Output the [X, Y] coordinate of the center of the cell containing the given text.  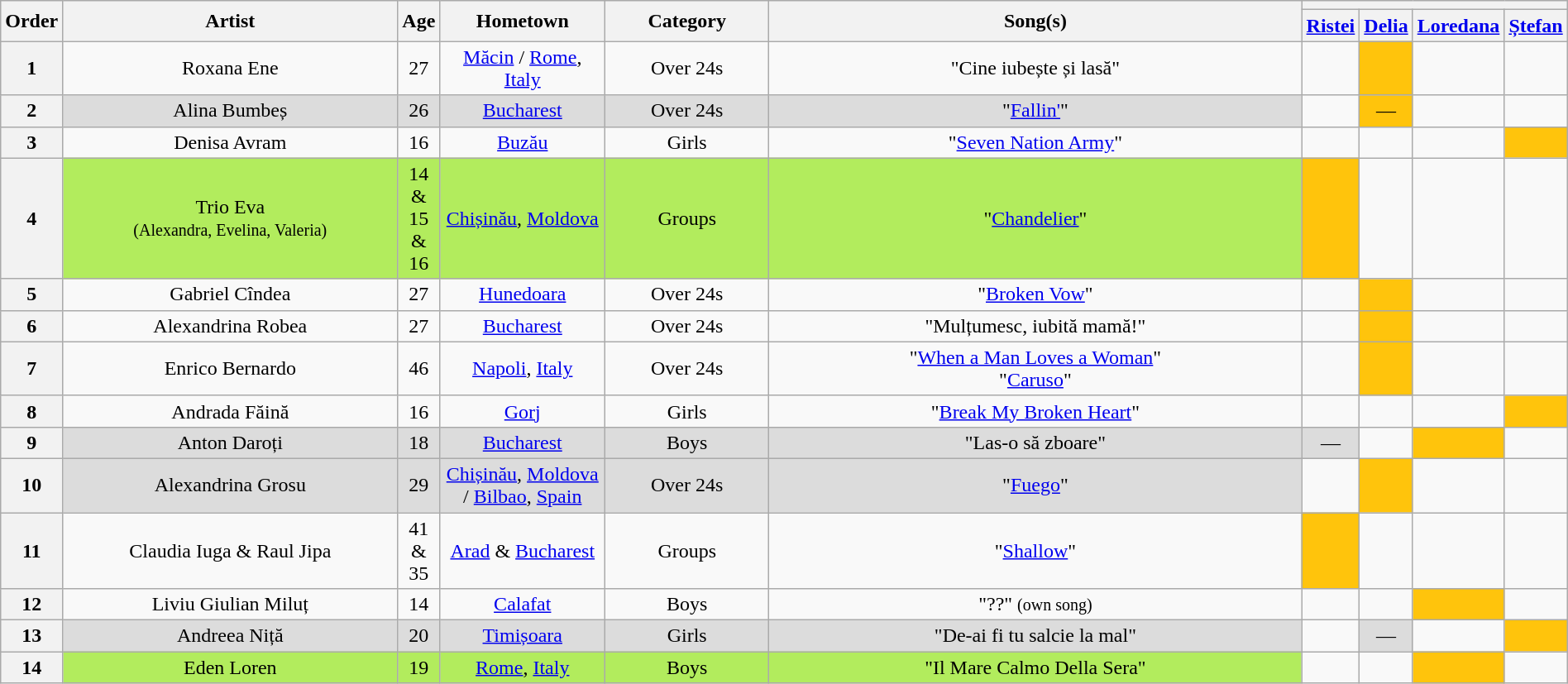
"Fallin'" [1035, 111]
Napoli, Italy [523, 369]
"Shallow" [1035, 551]
Trio Eva (Alexandra, Evelina, Valeria) [230, 218]
"Il Mare Calmo Della Sera" [1035, 667]
"When a Man Loves a Woman" "Caruso" [1035, 369]
Ștefan [1536, 26]
Calafat [523, 605]
Eden Loren [230, 667]
18 [418, 442]
Claudia Iuga & Raul Jipa [230, 551]
2 [31, 111]
Andreea Niță [230, 636]
6 [31, 326]
"Mulțumesc, iubită mamă!" [1035, 326]
Liviu Giulian Miluț [230, 605]
3 [31, 142]
Enrico Bernardo [230, 369]
10 [31, 485]
Hometown [523, 22]
Delia [1386, 26]
"Chandelier" [1035, 218]
5 [31, 294]
Anton Daroți [230, 442]
Gorj [523, 411]
12 [31, 605]
"Broken Vow" [1035, 294]
"Fuego" [1035, 485]
9 [31, 442]
Alina Bumbeș [230, 111]
46 [418, 369]
29 [418, 485]
"De-ai fi tu salcie la mal" [1035, 636]
Denisa Avram [230, 142]
13 [31, 636]
7 [31, 369]
"Las-o să zboare" [1035, 442]
Roxana Ene [230, 68]
Timișoara [523, 636]
4 [31, 218]
Age [418, 22]
Alexandrina Robea [230, 326]
Hunedoara [523, 294]
Rome, Italy [523, 667]
14 & 15 & 16 [418, 218]
Order [31, 22]
26 [418, 111]
Andrada Făină [230, 411]
41 & 35 [418, 551]
"Seven Nation Army" [1035, 142]
Category [687, 22]
Arad & Bucharest [523, 551]
19 [418, 667]
Măcin / Rome, Italy [523, 68]
8 [31, 411]
Loredana [1459, 26]
"Cine iubește și lasă" [1035, 68]
Song(s) [1035, 22]
20 [418, 636]
Artist [230, 22]
Chișinău, Moldova [523, 218]
"??" (own song) [1035, 605]
Alexandrina Grosu [230, 485]
1 [31, 68]
"Break My Broken Heart" [1035, 411]
Chișinău, Moldova / Bilbao, Spain [523, 485]
Gabriel Cîndea [230, 294]
Ristei [1331, 26]
Buzău [523, 142]
11 [31, 551]
